Detect which cell encompasses the target text, then output its (x, y) center coordinate. 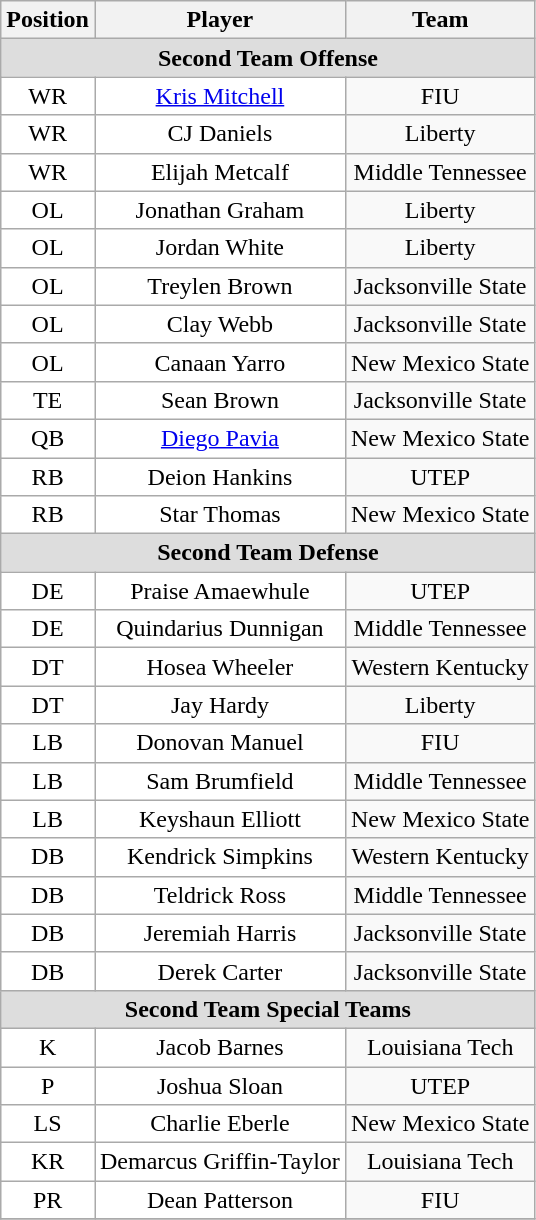
P (48, 1085)
Teldrick Ross (220, 895)
Second Team Special Teams (268, 1009)
CJ Daniels (220, 134)
Position (48, 20)
Demarcus Griffin-Taylor (220, 1162)
Quindarius Dunnigan (220, 629)
Second Team Defense (268, 553)
Jordan White (220, 248)
Derek Carter (220, 971)
Kendrick Simpkins (220, 857)
Hosea Wheeler (220, 667)
QB (48, 438)
Deion Hankins (220, 477)
Jay Hardy (220, 705)
PR (48, 1200)
Joshua Sloan (220, 1085)
Elijah Metcalf (220, 172)
Jonathan Graham (220, 210)
Second Team Offense (268, 58)
Canaan Yarro (220, 362)
Treylen Brown (220, 286)
Player (220, 20)
Jacob Barnes (220, 1047)
Diego Pavia (220, 438)
Dean Patterson (220, 1200)
Team (440, 20)
Sam Brumfield (220, 781)
LS (48, 1124)
Kris Mitchell (220, 96)
Donovan Manuel (220, 743)
KR (48, 1162)
Clay Webb (220, 324)
Charlie Eberle (220, 1124)
Jeremiah Harris (220, 933)
Star Thomas (220, 515)
TE (48, 400)
Sean Brown (220, 400)
Praise Amaewhule (220, 591)
K (48, 1047)
Keyshaun Elliott (220, 819)
